Scan for the cell matching the given text and deliver its (X, Y) coordinate at center. 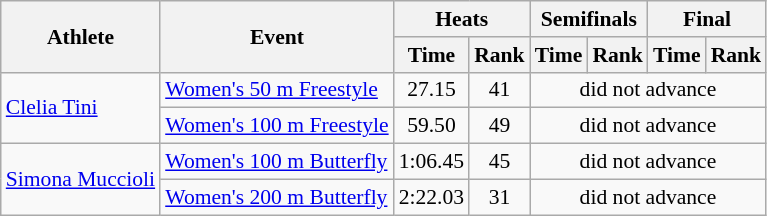
27.15 (432, 90)
Athlete (80, 36)
Women's 50 m Freestyle (277, 90)
1:06.45 (432, 162)
Semifinals (589, 19)
Women's 100 m Butterfly (277, 162)
Heats (462, 19)
2:22.03 (432, 197)
Women's 200 m Butterfly (277, 197)
Clelia Tini (80, 108)
Final (707, 19)
Event (277, 36)
59.50 (432, 126)
Simona Muccioli (80, 180)
Women's 100 m Freestyle (277, 126)
45 (500, 162)
41 (500, 90)
49 (500, 126)
31 (500, 197)
